Output the [x, y] coordinate of the center of the cell containing the given text.  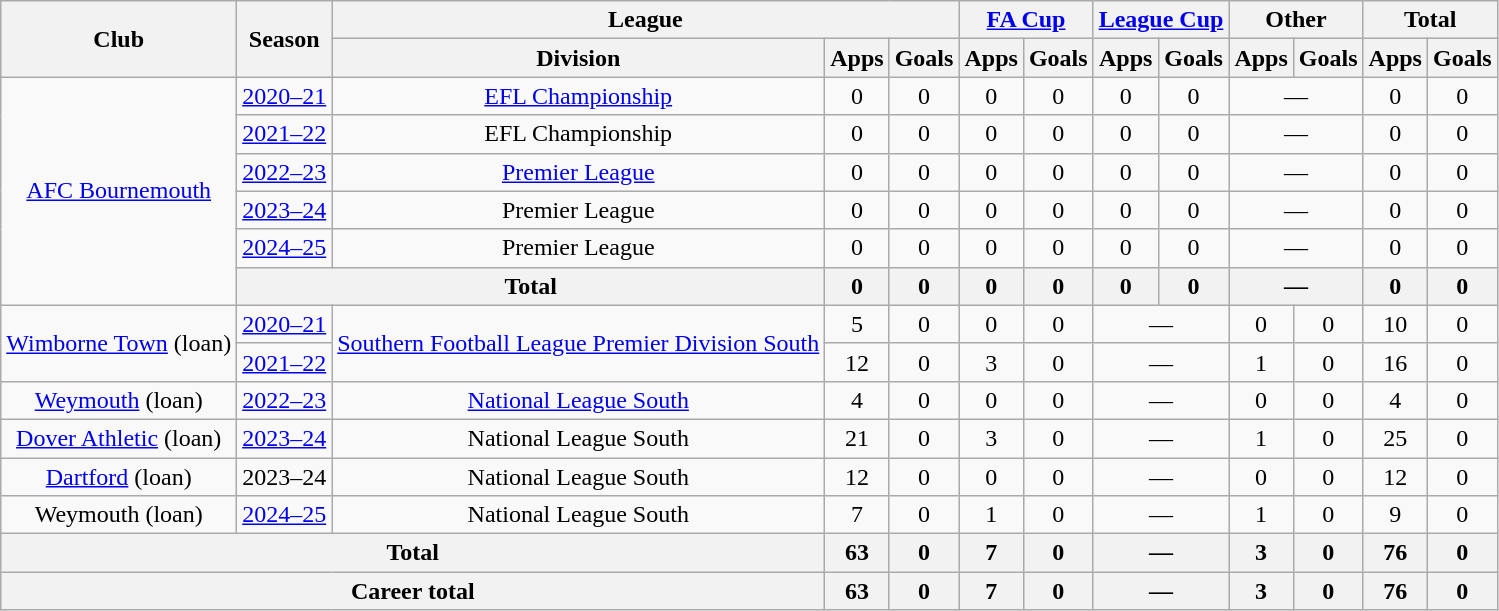
FA Cup [1026, 20]
9 [1395, 515]
Wimborne Town (loan) [119, 343]
Club [119, 39]
16 [1395, 362]
10 [1395, 324]
League Cup [1161, 20]
Season [284, 39]
25 [1395, 438]
Southern Football League Premier Division South [578, 343]
League [646, 20]
Career total [413, 591]
21 [857, 438]
Other [1296, 20]
5 [857, 324]
Dartford (loan) [119, 477]
Dover Athletic (loan) [119, 438]
Division [578, 58]
AFC Bournemouth [119, 191]
